Identify which cell holds the provided text, then report its [X, Y] central coordinate. 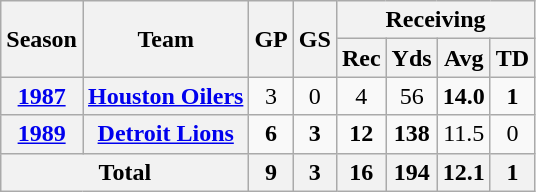
Receiving [435, 20]
Houston Oilers [165, 96]
12.1 [464, 172]
Yds [412, 58]
9 [271, 172]
1987 [42, 96]
16 [361, 172]
Total [125, 172]
GP [271, 39]
12 [361, 134]
Avg [464, 58]
TD [512, 58]
Detroit Lions [165, 134]
4 [361, 96]
Team [165, 39]
GS [314, 39]
194 [412, 172]
6 [271, 134]
1989 [42, 134]
56 [412, 96]
Rec [361, 58]
11.5 [464, 134]
14.0 [464, 96]
Season [42, 39]
138 [412, 134]
